Return the (X, Y) coordinate for the center point of the cell that contains the specified text.  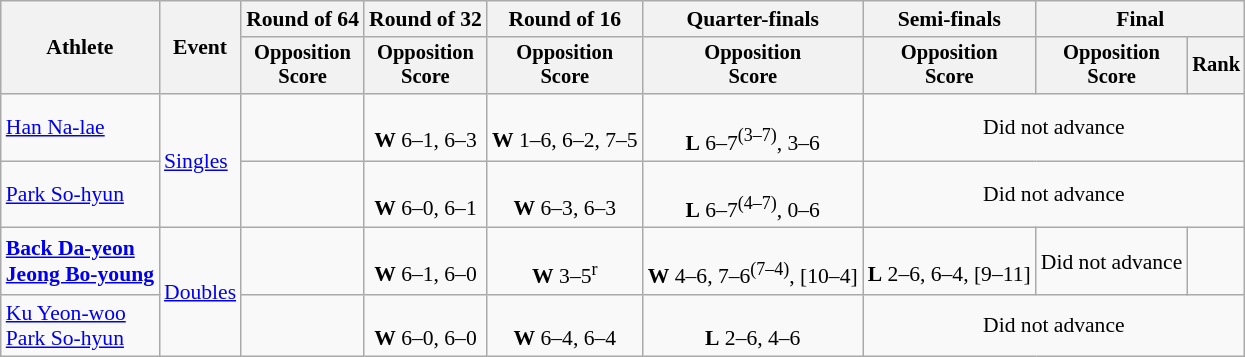
Athlete (80, 48)
W 6–3, 6–3 (565, 194)
Doubles (200, 292)
Singles (200, 161)
Round of 32 (426, 19)
Semi-finals (950, 19)
Quarter-finals (753, 19)
Park So-hyun (80, 194)
W 6–1, 6–3 (426, 128)
W 6–0, 6–1 (426, 194)
Round of 16 (565, 19)
L 2–6, 6–4, [9–11] (950, 262)
Han Na-lae (80, 128)
W 6–4, 6–4 (565, 326)
Ku Yeon-wooPark So-hyun (80, 326)
W 1–6, 6–2, 7–5 (565, 128)
L 6–7(4–7), 0–6 (753, 194)
W 6–0, 6–0 (426, 326)
L 6–7(3–7), 3–6 (753, 128)
W 6–1, 6–0 (426, 262)
Event (200, 48)
Final (1140, 19)
Round of 64 (302, 19)
W 4–6, 7–6(7–4), [10–4] (753, 262)
W 3–5r (565, 262)
L 2–6, 4–6 (753, 326)
Back Da-yeonJeong Bo-young (80, 262)
Rank (1216, 66)
